Pinpoint the cell where the given text exists, returning its [X, Y] midpoint coordinate. 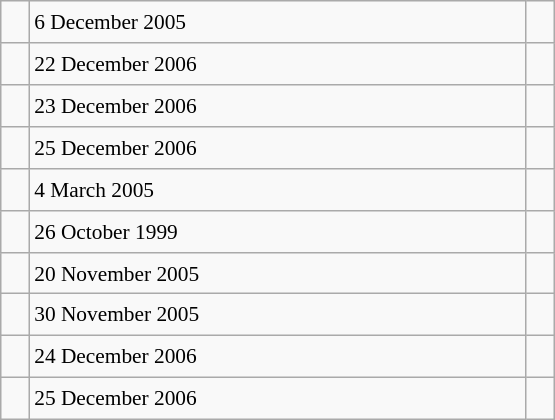
22 December 2006 [278, 64]
6 December 2005 [278, 22]
30 November 2005 [278, 315]
26 October 1999 [278, 231]
4 March 2005 [278, 189]
23 December 2006 [278, 106]
24 December 2006 [278, 357]
20 November 2005 [278, 273]
